Detect which cell encompasses the target text, then output its (x, y) center coordinate. 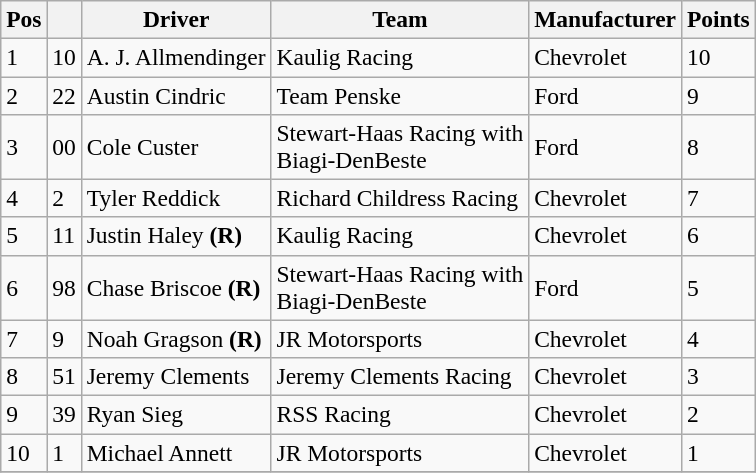
51 (64, 376)
Cole Custer (176, 146)
00 (64, 146)
22 (64, 95)
Michael Annett (176, 452)
Noah Gragson (R) (176, 339)
RSS Racing (400, 414)
Team (400, 19)
Austin Cindric (176, 95)
Chase Briscoe (R) (176, 288)
A. J. Allmendinger (176, 57)
Ryan Sieg (176, 414)
Justin Haley (R) (176, 236)
11 (64, 236)
Richard Childress Racing (400, 198)
Manufacturer (606, 19)
Jeremy Clements (176, 376)
Points (718, 19)
Pos (24, 19)
98 (64, 288)
Tyler Reddick (176, 198)
Driver (176, 19)
39 (64, 414)
Team Penske (400, 95)
Jeremy Clements Racing (400, 376)
